Provide the [X, Y] coordinate of the cell's center where the given text is located.  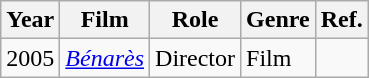
2005 [30, 58]
Year [30, 20]
Bénarès [105, 58]
Director [196, 58]
Genre [278, 20]
Role [196, 20]
Ref. [342, 20]
